Detect which cell encompasses the target text, then output its [x, y] center coordinate. 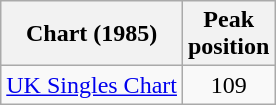
109 [228, 85]
UK Singles Chart [92, 85]
Chart (1985) [92, 34]
Peakposition [228, 34]
